Provide the (X, Y) coordinate of the cell's center where the given text is located.  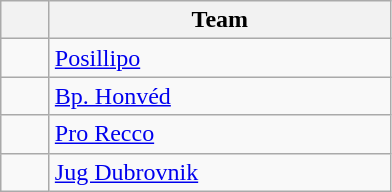
Pro Recco (220, 134)
Jug Dubrovnik (220, 172)
Posillipo (220, 58)
Bp. Honvéd (220, 96)
Team (220, 20)
